Determine the [x, y] coordinate at the center of the cell enclosing the given text.  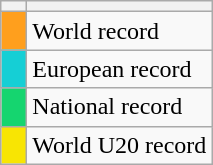
European record [120, 69]
World U20 record [120, 145]
National record [120, 107]
World record [120, 31]
